Pinpoint the cell where the given text exists, returning its [x, y] midpoint coordinate. 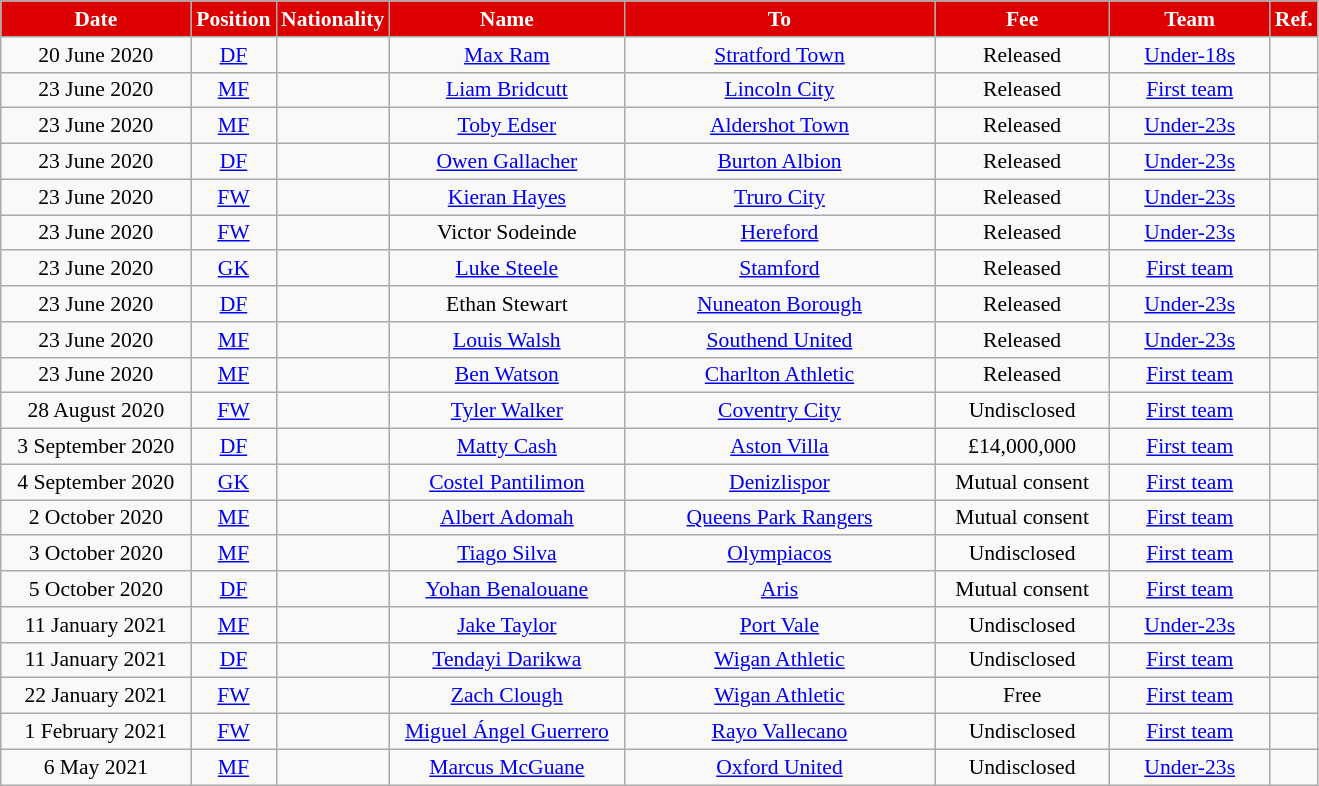
Louis Walsh [506, 340]
Owen Gallacher [506, 162]
Denizlispor [779, 482]
Aston Villa [779, 447]
Max Ram [506, 55]
Burton Albion [779, 162]
Liam Bridcutt [506, 90]
6 May 2021 [96, 767]
Under-18s [1190, 55]
4 September 2020 [96, 482]
Position [234, 19]
Tiago Silva [506, 554]
Tendayi Darikwa [506, 660]
Name [506, 19]
Miguel Ángel Guerrero [506, 732]
Aldershot Town [779, 126]
22 January 2021 [96, 696]
Truro City [779, 197]
Kieran Hayes [506, 197]
28 August 2020 [96, 411]
Marcus McGuane [506, 767]
Aris [779, 589]
Ref. [1294, 19]
Fee [1022, 19]
3 October 2020 [96, 554]
Ben Watson [506, 375]
Charlton Athletic [779, 375]
Oxford United [779, 767]
1 February 2021 [96, 732]
Ethan Stewart [506, 304]
Costel Pantilimon [506, 482]
Queens Park Rangers [779, 518]
Team [1190, 19]
2 October 2020 [96, 518]
Albert Adomah [506, 518]
3 September 2020 [96, 447]
£14,000,000 [1022, 447]
Yohan Benalouane [506, 589]
Nuneaton Borough [779, 304]
Date [96, 19]
Matty Cash [506, 447]
Luke Steele [506, 269]
Port Vale [779, 625]
5 October 2020 [96, 589]
Olympiacos [779, 554]
Southend United [779, 340]
Free [1022, 696]
Stamford [779, 269]
Nationality [332, 19]
Jake Taylor [506, 625]
20 June 2020 [96, 55]
Tyler Walker [506, 411]
Coventry City [779, 411]
To [779, 19]
Zach Clough [506, 696]
Lincoln City [779, 90]
Hereford [779, 233]
Rayo Vallecano [779, 732]
Victor Sodeinde [506, 233]
Toby Edser [506, 126]
Stratford Town [779, 55]
